Return the [x, y] coordinate for the center point of the cell that contains the specified text.  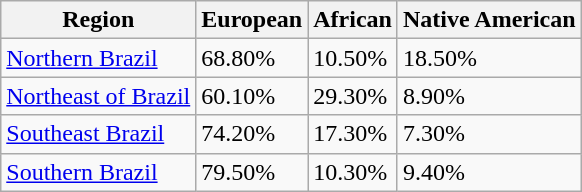
17.30% [353, 134]
68.80% [252, 58]
79.50% [252, 172]
European [252, 20]
8.90% [489, 96]
African [353, 20]
Northern Brazil [98, 58]
60.10% [252, 96]
Region [98, 20]
7.30% [489, 134]
29.30% [353, 96]
Northeast of Brazil [98, 96]
74.20% [252, 134]
Southern Brazil [98, 172]
18.50% [489, 58]
Southeast Brazil [98, 134]
9.40% [489, 172]
10.30% [353, 172]
10.50% [353, 58]
Native American [489, 20]
